Determine the (X, Y) coordinate at the center of the cell enclosing the given text.  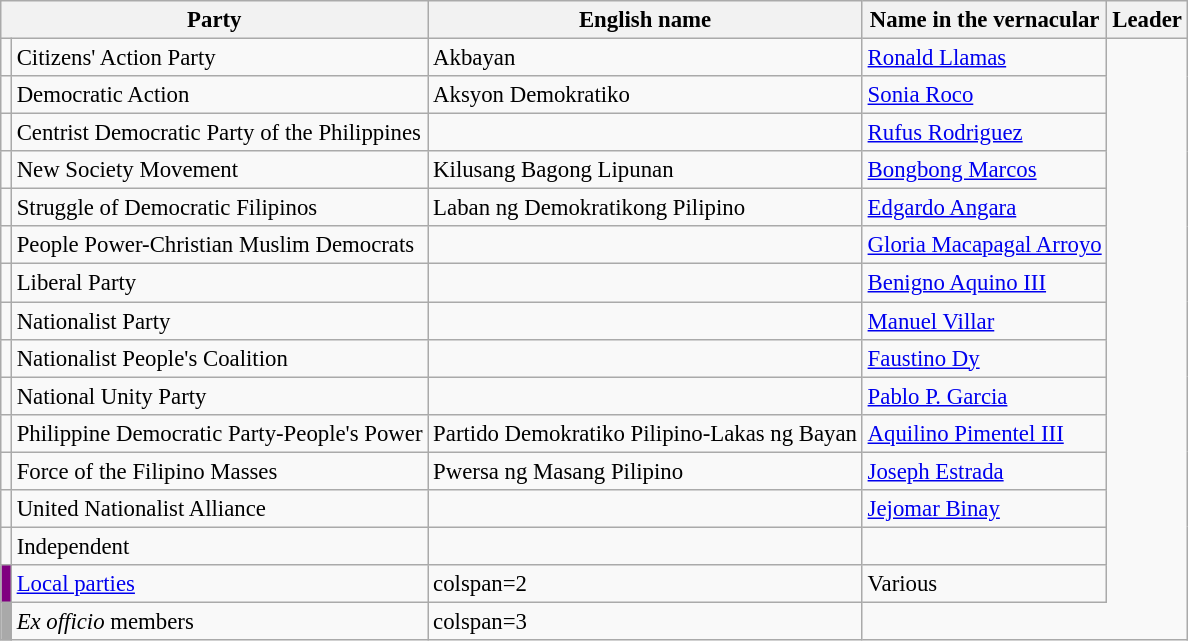
Liberal Party (219, 283)
Centrist Democratic Party of the Philippines (219, 133)
New Society Movement (219, 170)
colspan=2 (646, 584)
Aksyon Demokratiko (646, 95)
Local parties (219, 584)
Jejomar Binay (984, 509)
Partido Demokratiko Pilipino-Lakas ng Bayan (646, 433)
Philippine Democratic Party-People's Power (219, 433)
Benigno Aquino III (984, 283)
colspan=3 (646, 621)
Struggle of Democratic Filipinos (219, 208)
Force of the Filipino Masses (219, 471)
Ex officio members (219, 621)
Gloria Macapagal Arroyo (984, 245)
Pwersa ng Masang Pilipino (646, 471)
Laban ng Demokratikong Pilipino (646, 208)
Nationalist People's Coalition (219, 358)
Citizens' Action Party (219, 58)
Ronald Llamas (984, 58)
Sonia Roco (984, 95)
Bongbong Marcos (984, 170)
Leader (1147, 20)
Kilusang Bagong Lipunan (646, 170)
National Unity Party (219, 396)
Nationalist Party (219, 321)
People Power-Christian Muslim Democrats (219, 245)
Akbayan (646, 58)
Aquilino Pimentel III (984, 433)
Manuel Villar (984, 321)
Party (214, 20)
Pablo P. Garcia (984, 396)
Rufus Rodriguez (984, 133)
Various (984, 584)
Faustino Dy (984, 358)
Edgardo Angara (984, 208)
Joseph Estrada (984, 471)
Democratic Action (219, 95)
English name (646, 20)
Name in the vernacular (984, 20)
United Nationalist Alliance (219, 509)
Independent (219, 546)
